Search for the cell housing the specified text and yield its (X, Y) center coordinate. 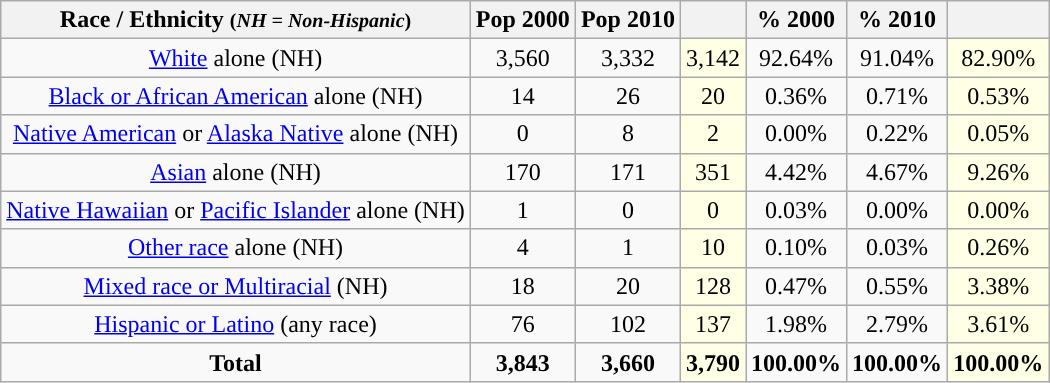
0.71% (898, 96)
3,332 (628, 58)
18 (522, 286)
91.04% (898, 58)
0.36% (796, 96)
4.42% (796, 172)
Other race alone (NH) (236, 248)
3,790 (712, 362)
0.22% (898, 134)
0.53% (998, 96)
2.79% (898, 324)
0.47% (796, 286)
170 (522, 172)
26 (628, 96)
14 (522, 96)
76 (522, 324)
Mixed race or Multiracial (NH) (236, 286)
128 (712, 286)
0.26% (998, 248)
Race / Ethnicity (NH = Non-Hispanic) (236, 20)
3,843 (522, 362)
102 (628, 324)
Total (236, 362)
0.55% (898, 286)
White alone (NH) (236, 58)
Native American or Alaska Native alone (NH) (236, 134)
4 (522, 248)
3.38% (998, 286)
82.90% (998, 58)
0.10% (796, 248)
9.26% (998, 172)
3,660 (628, 362)
Native Hawaiian or Pacific Islander alone (NH) (236, 210)
3,560 (522, 58)
Pop 2010 (628, 20)
% 2000 (796, 20)
4.67% (898, 172)
Pop 2000 (522, 20)
137 (712, 324)
Black or African American alone (NH) (236, 96)
92.64% (796, 58)
0.05% (998, 134)
351 (712, 172)
3.61% (998, 324)
3,142 (712, 58)
10 (712, 248)
171 (628, 172)
1.98% (796, 324)
8 (628, 134)
Asian alone (NH) (236, 172)
2 (712, 134)
Hispanic or Latino (any race) (236, 324)
% 2010 (898, 20)
